Identify which cell holds the provided text, then report its (X, Y) central coordinate. 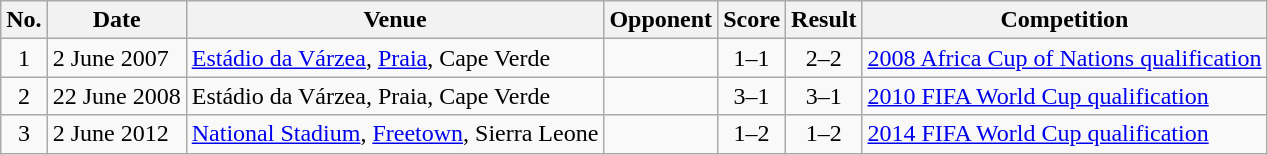
No. (24, 20)
2 (24, 96)
2 June 2012 (116, 134)
2010 FIFA World Cup qualification (1064, 96)
1 (24, 58)
Competition (1064, 20)
Result (824, 20)
Opponent (661, 20)
2–2 (824, 58)
2008 Africa Cup of Nations qualification (1064, 58)
Score (752, 20)
1–1 (752, 58)
22 June 2008 (116, 96)
3 (24, 134)
Venue (395, 20)
2 June 2007 (116, 58)
2014 FIFA World Cup qualification (1064, 134)
National Stadium, Freetown, Sierra Leone (395, 134)
Date (116, 20)
